Scan for the cell matching the given text and deliver its (X, Y) coordinate at center. 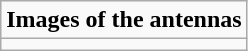
Images of the antennas (124, 20)
